For the text-containing cell, return its midpoint in [X, Y] coordinate format. 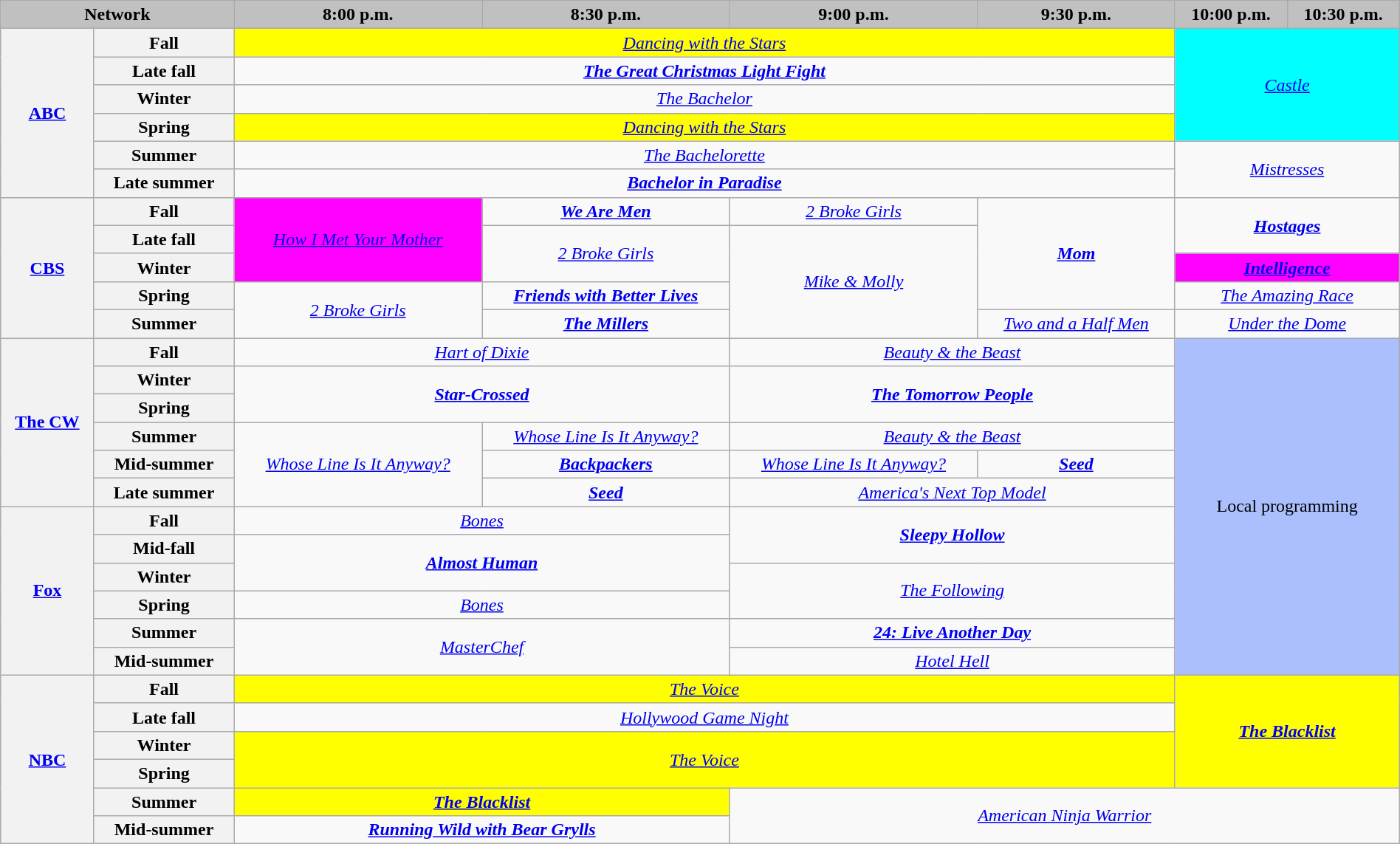
Mistresses [1287, 169]
9:30 p.m. [1077, 15]
The Following [953, 591]
9:00 p.m. [854, 15]
Running Wild with Bear Grylls [481, 830]
Hart of Dixie [481, 352]
Bachelor in Paradise [704, 183]
8:30 p.m. [606, 15]
Star-Crossed [481, 394]
MasterChef [481, 647]
Almost Human [481, 563]
Hollywood Game Night [704, 717]
The Bachelorette [704, 155]
Mom [1077, 253]
We Are Men [606, 211]
Fox [47, 591]
The Great Christmas Light Fight [704, 71]
CBS [47, 267]
America's Next Top Model [953, 493]
Hotel Hell [953, 661]
Mid-fall [164, 549]
ABC [47, 113]
Under the Dome [1287, 323]
10:00 p.m. [1231, 15]
Network [117, 15]
American Ninja Warrior [1065, 815]
Hostages [1287, 225]
Friends with Better Lives [606, 295]
Mike & Molly [854, 281]
The Millers [606, 323]
NBC [47, 759]
Intelligence [1287, 267]
Backpackers [606, 464]
10:30 p.m. [1343, 15]
Sleepy Hollow [953, 535]
The Bachelor [704, 99]
The Tomorrow People [953, 394]
24: Live Another Day [953, 633]
The CW [47, 422]
8:00 p.m. [358, 15]
Castle [1287, 85]
Two and a Half Men [1077, 323]
Local programming [1287, 507]
The Amazing Race [1287, 295]
How I Met Your Mother [358, 239]
